Scan for the cell matching the given text and deliver its (x, y) coordinate at center. 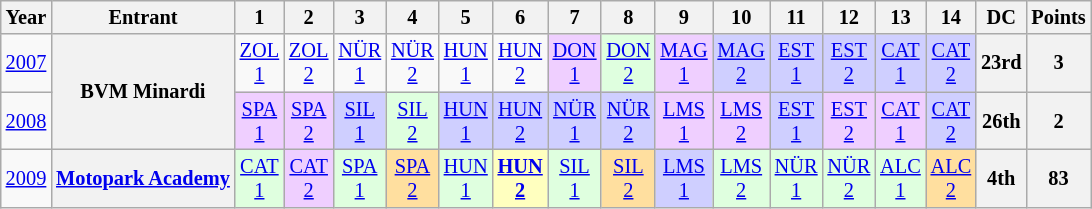
10 (742, 17)
23rd (1001, 63)
9 (684, 17)
MAG1 (684, 63)
4th (1001, 178)
Points (1059, 17)
14 (951, 17)
1 (260, 17)
Entrant (143, 17)
13 (900, 17)
5 (466, 17)
2009 (26, 178)
7 (575, 17)
ALC2 (951, 178)
DON1 (575, 63)
2008 (26, 121)
ZOL2 (308, 63)
ZOL1 (260, 63)
26th (1001, 121)
83 (1059, 178)
12 (848, 17)
2007 (26, 63)
DC (1001, 17)
DON2 (628, 63)
Motopark Academy (143, 178)
8 (628, 17)
BVM Minardi (143, 92)
MAG2 (742, 63)
6 (520, 17)
11 (796, 17)
ALC1 (900, 178)
4 (412, 17)
Year (26, 17)
